Extract the [x, y] coordinate from the center of the cell holding the provided text.  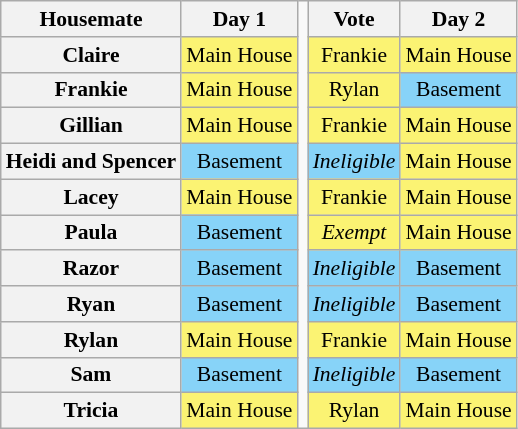
Lacey [91, 197]
Claire [91, 55]
Paula [91, 233]
Sam [91, 375]
Razor [91, 269]
Exempt [354, 233]
Housemate [91, 19]
Ryan [91, 304]
Tricia [91, 411]
Day 1 [239, 19]
Vote [354, 19]
Gillian [91, 126]
Day 2 [458, 19]
Heidi and Spencer [91, 162]
